Provide the [X, Y] coordinate of the cell's center where the given text is located.  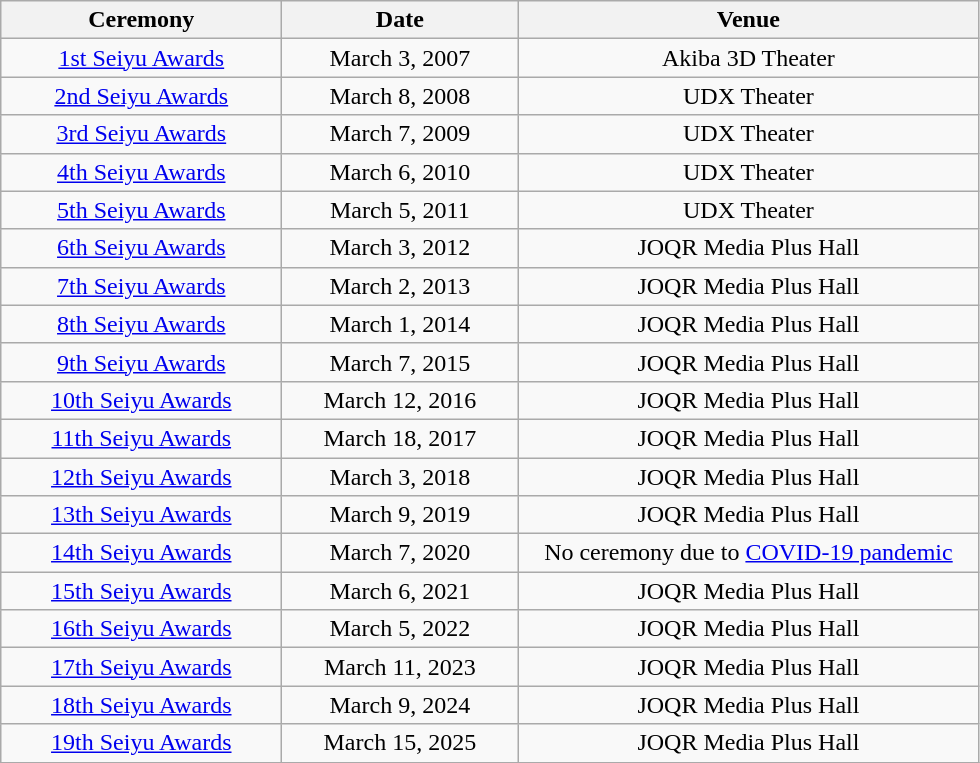
Venue [748, 20]
16th Seiyu Awards [142, 629]
March 7, 2015 [400, 362]
9th Seiyu Awards [142, 362]
March 3, 2007 [400, 58]
March 6, 2021 [400, 591]
17th Seiyu Awards [142, 667]
Akiba 3D Theater [748, 58]
2nd Seiyu Awards [142, 96]
8th Seiyu Awards [142, 324]
March 1, 2014 [400, 324]
14th Seiyu Awards [142, 553]
1st Seiyu Awards [142, 58]
March 6, 2010 [400, 172]
Date [400, 20]
15th Seiyu Awards [142, 591]
3rd Seiyu Awards [142, 134]
March 15, 2025 [400, 743]
19th Seiyu Awards [142, 743]
March 9, 2019 [400, 515]
March 11, 2023 [400, 667]
Ceremony [142, 20]
12th Seiyu Awards [142, 477]
18th Seiyu Awards [142, 705]
March 2, 2013 [400, 286]
March 5, 2011 [400, 210]
11th Seiyu Awards [142, 438]
10th Seiyu Awards [142, 400]
March 3, 2012 [400, 248]
5th Seiyu Awards [142, 210]
March 12, 2016 [400, 400]
March 9, 2024 [400, 705]
March 5, 2022 [400, 629]
March 18, 2017 [400, 438]
7th Seiyu Awards [142, 286]
March 7, 2020 [400, 553]
4th Seiyu Awards [142, 172]
No ceremony due to COVID-19 pandemic [748, 553]
March 8, 2008 [400, 96]
March 3, 2018 [400, 477]
6th Seiyu Awards [142, 248]
March 7, 2009 [400, 134]
13th Seiyu Awards [142, 515]
